From the cell containing the given text, extract its center point as [X, Y] coordinate. 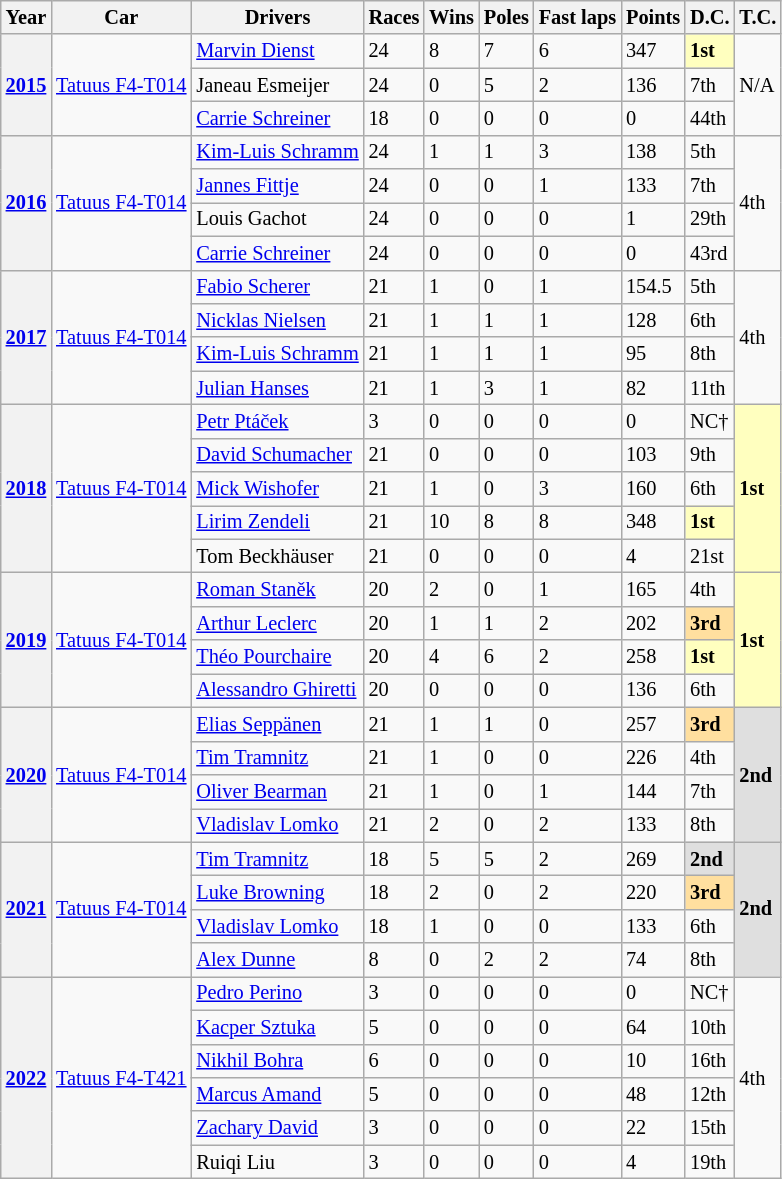
16th [710, 1061]
347 [653, 51]
160 [653, 489]
10th [710, 1027]
D.C. [710, 17]
15th [710, 1128]
Alex Dunne [277, 960]
2019 [26, 640]
Poles [506, 17]
44th [710, 118]
74 [653, 960]
N/A [758, 84]
11th [710, 388]
257 [653, 724]
Races [394, 17]
T.C. [758, 17]
258 [653, 657]
144 [653, 791]
29th [710, 219]
Arthur Leclerc [277, 623]
Tatuus F4-T421 [121, 1077]
2016 [26, 202]
64 [653, 1027]
165 [653, 589]
Drivers [277, 17]
Fabio Scherer [277, 287]
269 [653, 859]
Marvin Dienst [277, 51]
82 [653, 388]
Kacper Sztuka [277, 1027]
Year [26, 17]
David Schumacher [277, 455]
Elias Seppänen [277, 724]
2021 [26, 910]
Lirim Zendeli [277, 522]
43rd [710, 253]
Car [121, 17]
Alessandro Ghiretti [277, 690]
2018 [26, 488]
202 [653, 623]
95 [653, 354]
Nikhil Bohra [277, 1061]
Julian Hanses [277, 388]
Tom Beckhäuser [277, 556]
12th [710, 1094]
138 [653, 152]
Fast laps [578, 17]
Oliver Bearman [277, 791]
Petr Ptáček [277, 421]
19th [710, 1162]
9th [710, 455]
Luke Browning [277, 892]
Théo Pourchaire [277, 657]
128 [653, 320]
Roman Staněk [277, 589]
Ruiqi Liu [277, 1162]
48 [653, 1094]
Zachary David [277, 1128]
Points [653, 17]
348 [653, 522]
154.5 [653, 287]
Wins [452, 17]
21st [710, 556]
Nicklas Nielsen [277, 320]
Mick Wishofer [277, 489]
Pedro Perino [277, 993]
Jannes Fittje [277, 186]
Louis Gachot [277, 219]
22 [653, 1128]
Janeau Esmeijer [277, 85]
7 [506, 51]
2017 [26, 338]
103 [653, 455]
2020 [26, 774]
226 [653, 758]
2022 [26, 1077]
Marcus Amand [277, 1094]
2015 [26, 84]
220 [653, 892]
